Return (X, Y) of the center of cell containing provided text 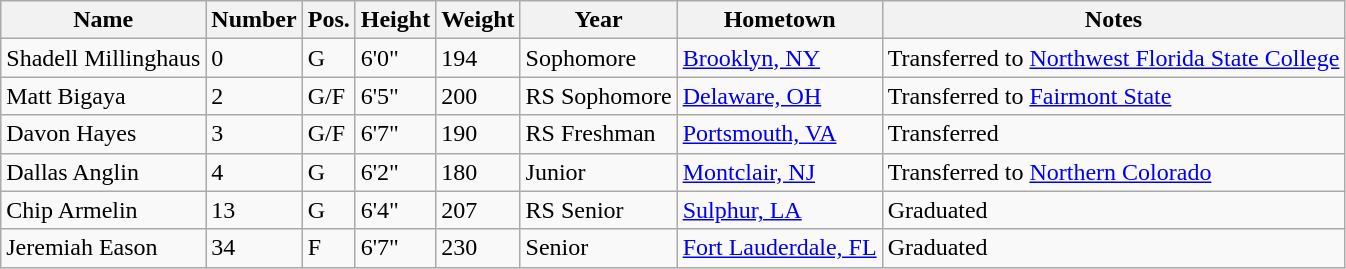
Montclair, NJ (780, 172)
230 (478, 248)
4 (254, 172)
Delaware, OH (780, 96)
180 (478, 172)
6'4" (395, 210)
Matt Bigaya (104, 96)
RS Freshman (598, 134)
6'5" (395, 96)
34 (254, 248)
Shadell Millinghaus (104, 58)
Notes (1114, 20)
207 (478, 210)
6'2" (395, 172)
Weight (478, 20)
2 (254, 96)
F (328, 248)
Chip Armelin (104, 210)
Transferred to Northwest Florida State College (1114, 58)
Transferred to Fairmont State (1114, 96)
Name (104, 20)
RS Senior (598, 210)
Sophomore (598, 58)
Brooklyn, NY (780, 58)
Sulphur, LA (780, 210)
Senior (598, 248)
Fort Lauderdale, FL (780, 248)
Number (254, 20)
Year (598, 20)
Davon Hayes (104, 134)
3 (254, 134)
13 (254, 210)
190 (478, 134)
200 (478, 96)
Transferred to Northern Colorado (1114, 172)
Height (395, 20)
Portsmouth, VA (780, 134)
Hometown (780, 20)
Transferred (1114, 134)
6'0" (395, 58)
0 (254, 58)
Pos. (328, 20)
RS Sophomore (598, 96)
194 (478, 58)
Junior (598, 172)
Dallas Anglin (104, 172)
Jeremiah Eason (104, 248)
